Determine the [x, y] coordinate at the center of the cell enclosing the given text.  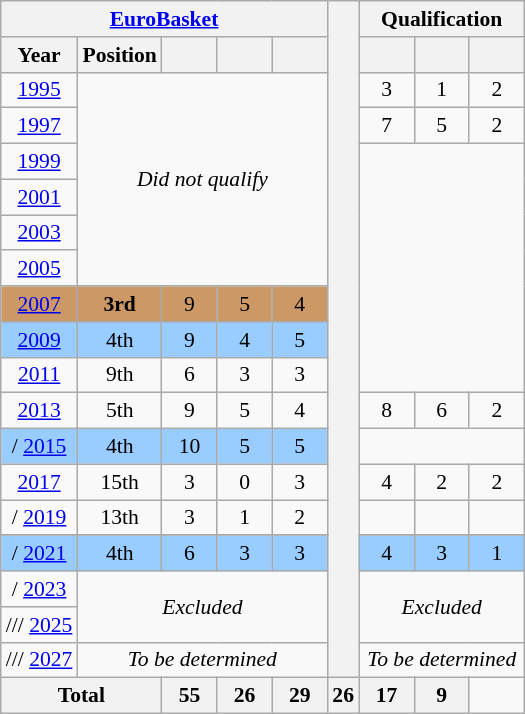
Qualification [442, 19]
7 [386, 126]
0 [244, 482]
/ 2021 [40, 554]
1995 [40, 90]
Position [119, 55]
/ 2015 [40, 447]
Did not qualify [202, 179]
Year [40, 55]
2007 [40, 304]
/// 2027 [40, 660]
9th [119, 375]
2009 [40, 340]
/ 2019 [40, 518]
8 [386, 411]
15th [119, 482]
10 [190, 447]
1997 [40, 126]
/ 2023 [40, 589]
55 [190, 696]
17 [386, 696]
3rd [119, 304]
2003 [40, 233]
2005 [40, 269]
/// 2025 [40, 625]
EuroBasket [164, 19]
29 [300, 696]
2017 [40, 482]
1999 [40, 162]
2001 [40, 197]
13th [119, 518]
2011 [40, 375]
Total [82, 696]
2013 [40, 411]
5th [119, 411]
